Scan for the cell matching the given text and deliver its (X, Y) coordinate at center. 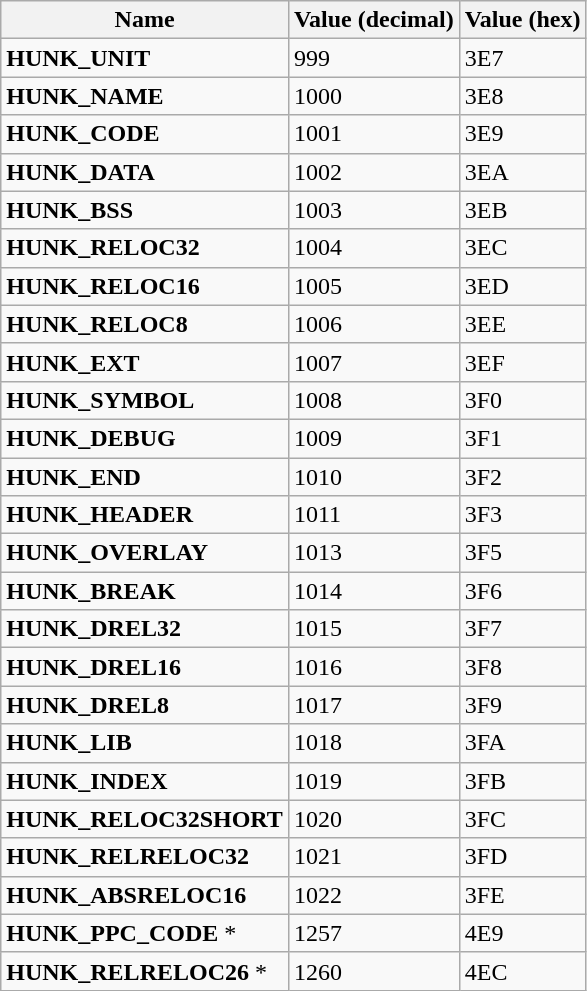
1013 (374, 553)
1257 (374, 933)
1021 (374, 857)
1007 (374, 362)
3F3 (522, 515)
1018 (374, 743)
1014 (374, 591)
1005 (374, 286)
3EA (522, 172)
Name (145, 20)
3FA (522, 743)
Value (decimal) (374, 20)
3EF (522, 362)
HUNK_RELRELOC26 * (145, 971)
4EC (522, 971)
3FE (522, 895)
999 (374, 58)
4E9 (522, 933)
1008 (374, 400)
1003 (374, 210)
HUNK_DEBUG (145, 438)
1015 (374, 629)
HUNK_ABSRELOC16 (145, 895)
HUNK_DREL32 (145, 629)
1260 (374, 971)
HUNK_OVERLAY (145, 553)
1006 (374, 324)
3E7 (522, 58)
HUNK_LIB (145, 743)
1010 (374, 477)
HUNK_PPC_CODE * (145, 933)
3F6 (522, 591)
3F7 (522, 629)
HUNK_HEADER (145, 515)
HUNK_NAME (145, 96)
Value (hex) (522, 20)
3EC (522, 248)
1002 (374, 172)
3FD (522, 857)
3E8 (522, 96)
HUNK_RELRELOC32 (145, 857)
1017 (374, 705)
HUNK_DREL16 (145, 667)
1000 (374, 96)
3F8 (522, 667)
1009 (374, 438)
3F5 (522, 553)
3FB (522, 781)
3FC (522, 819)
HUNK_BREAK (145, 591)
1019 (374, 781)
1001 (374, 134)
1016 (374, 667)
HUNK_INDEX (145, 781)
HUNK_RELOC32SHORT (145, 819)
3ED (522, 286)
HUNK_UNIT (145, 58)
3F1 (522, 438)
HUNK_END (145, 477)
HUNK_CODE (145, 134)
3F9 (522, 705)
1020 (374, 819)
3E9 (522, 134)
3F0 (522, 400)
3F2 (522, 477)
HUNK_RELOC8 (145, 324)
3EE (522, 324)
HUNK_DREL8 (145, 705)
HUNK_BSS (145, 210)
HUNK_EXT (145, 362)
HUNK_RELOC16 (145, 286)
HUNK_RELOC32 (145, 248)
3EB (522, 210)
HUNK_DATA (145, 172)
HUNK_SYMBOL (145, 400)
1022 (374, 895)
1004 (374, 248)
1011 (374, 515)
